Find where the given text appears and provide that cell's center as (x, y) coordinate. 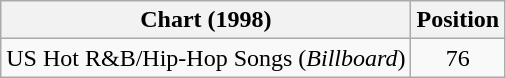
76 (458, 58)
Position (458, 20)
US Hot R&B/Hip-Hop Songs (Billboard) (206, 58)
Chart (1998) (206, 20)
